Return the [X, Y] coordinate for the center point of the cell that contains the specified text.  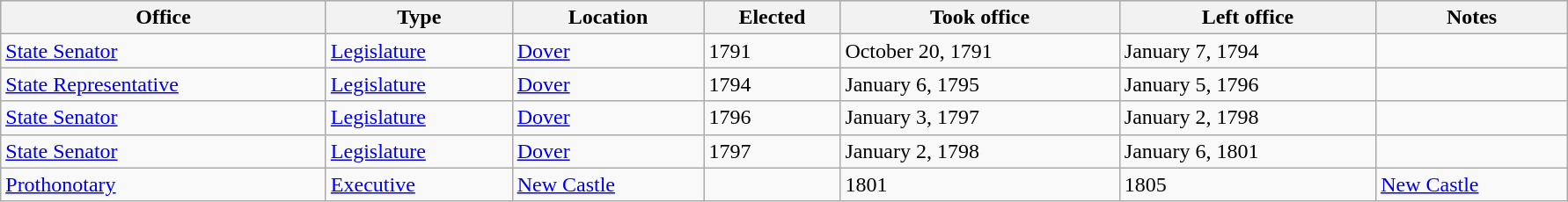
Left office [1248, 18]
Executive [419, 184]
Office [164, 18]
January 5, 1796 [1248, 84]
Took office [980, 18]
1794 [773, 84]
1797 [773, 151]
January 7, 1794 [1248, 51]
October 20, 1791 [980, 51]
1801 [980, 184]
Type [419, 18]
January 6, 1801 [1248, 151]
January 6, 1795 [980, 84]
State Representative [164, 84]
January 3, 1797 [980, 118]
Location [608, 18]
Notes [1472, 18]
Prothonotary [164, 184]
1796 [773, 118]
1791 [773, 51]
Elected [773, 18]
1805 [1248, 184]
